Search for the cell housing the specified text and yield its [x, y] center coordinate. 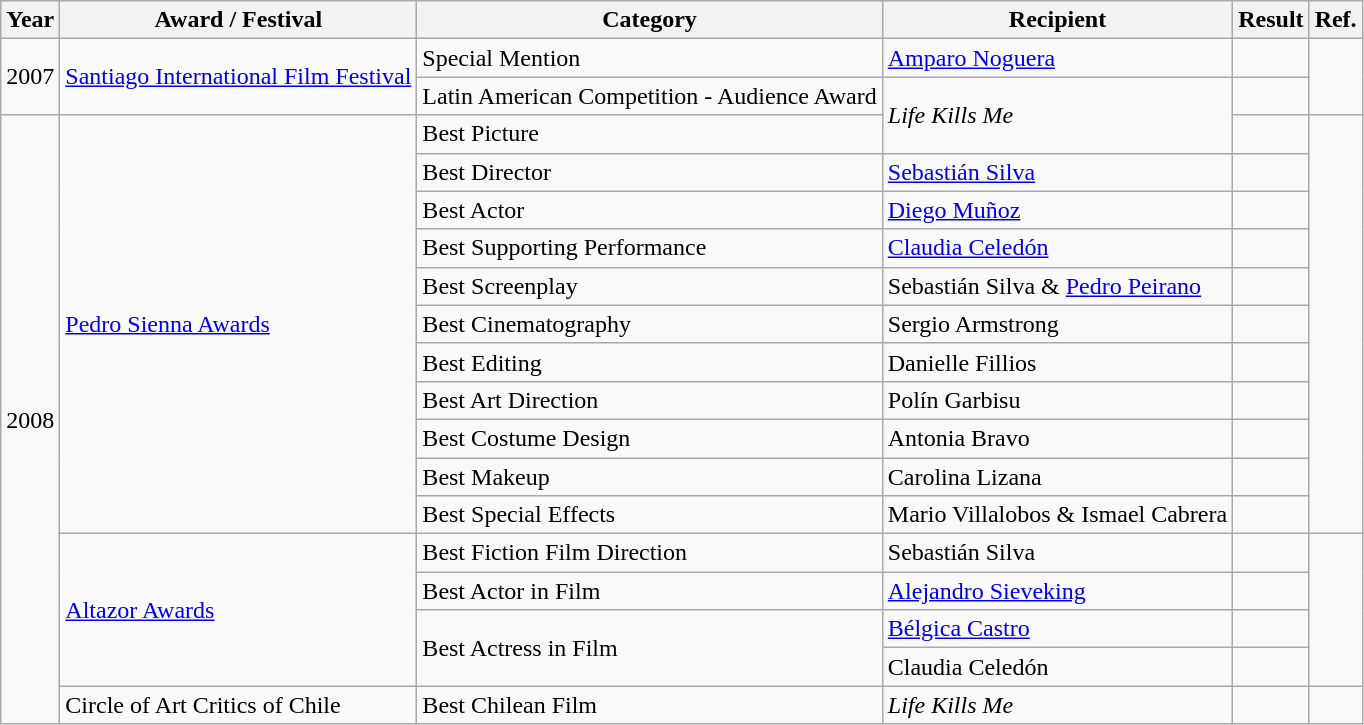
Altazor Awards [238, 610]
Sebastián Silva & Pedro Peirano [1057, 286]
Best Special Effects [650, 515]
Mario Villalobos & Ismael Cabrera [1057, 515]
Category [650, 20]
Antonia Bravo [1057, 438]
Best Cinematography [650, 324]
2007 [30, 77]
Best Director [650, 172]
Sergio Armstrong [1057, 324]
Carolina Lizana [1057, 477]
Best Picture [650, 134]
Best Editing [650, 362]
Diego Muñoz [1057, 210]
Recipient [1057, 20]
2008 [30, 420]
Best Makeup [650, 477]
Pedro Sienna Awards [238, 324]
Best Fiction Film Direction [650, 553]
Best Supporting Performance [650, 248]
Bélgica Castro [1057, 629]
Amparo Noguera [1057, 58]
Best Actor [650, 210]
Best Actress in Film [650, 648]
Best Art Direction [650, 400]
Best Actor in Film [650, 591]
Latin American Competition - Audience Award [650, 96]
Danielle Fillios [1057, 362]
Best Screenplay [650, 286]
Polín Garbisu [1057, 400]
Alejandro Sieveking [1057, 591]
Circle of Art Critics of Chile [238, 705]
Best Chilean Film [650, 705]
Ref. [1336, 20]
Best Costume Design [650, 438]
Special Mention [650, 58]
Year [30, 20]
Santiago International Film Festival [238, 77]
Award / Festival [238, 20]
Result [1271, 20]
